For the text-containing cell, return its midpoint in (x, y) coordinate format. 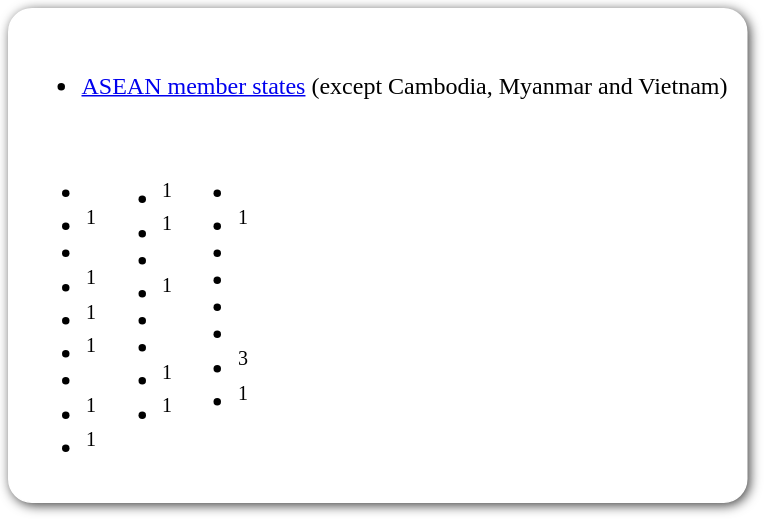
11111 (138, 306)
ASEAN member states (except Cambodia, Myanmar and Vietnam) 111111 11111 131 (374, 256)
111111 (60, 306)
131 (214, 306)
